Output the (X, Y) coordinate of the center of the cell containing the given text.  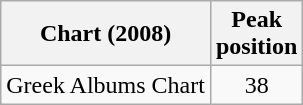
Peakposition (256, 34)
38 (256, 85)
Chart (2008) (106, 34)
Greek Albums Chart (106, 85)
